Locate the cell with the specified text and output its (x, y) center coordinate. 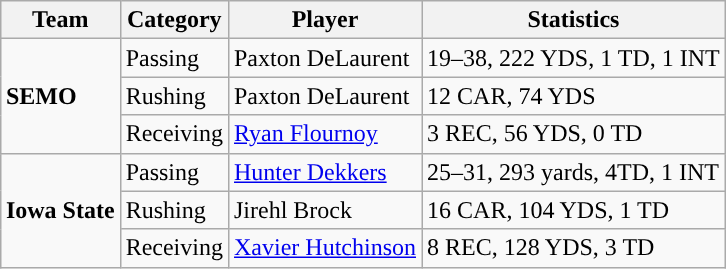
8 REC, 128 YDS, 3 TD (574, 248)
SEMO (60, 96)
Statistics (574, 20)
Jirehl Brock (324, 210)
Iowa State (60, 210)
Player (324, 20)
Team (60, 20)
25–31, 293 yards, 4TD, 1 INT (574, 172)
12 CAR, 74 YDS (574, 96)
Ryan Flournoy (324, 134)
Hunter Dekkers (324, 172)
Xavier Hutchinson (324, 248)
3 REC, 56 YDS, 0 TD (574, 134)
16 CAR, 104 YDS, 1 TD (574, 210)
Category (174, 20)
19–38, 222 YDS, 1 TD, 1 INT (574, 58)
